Determine the [x, y] coordinate at the center of the cell enclosing the given text.  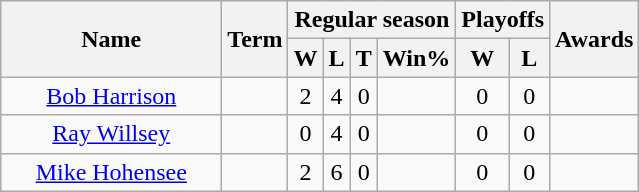
Awards [594, 39]
Playoffs [503, 20]
Bob Harrison [112, 96]
Mike Hohensee [112, 172]
Regular season [372, 20]
6 [336, 172]
T [364, 58]
Term [255, 39]
Win% [416, 58]
Name [112, 39]
Ray Willsey [112, 134]
